For the text-containing cell, return its midpoint in (x, y) coordinate format. 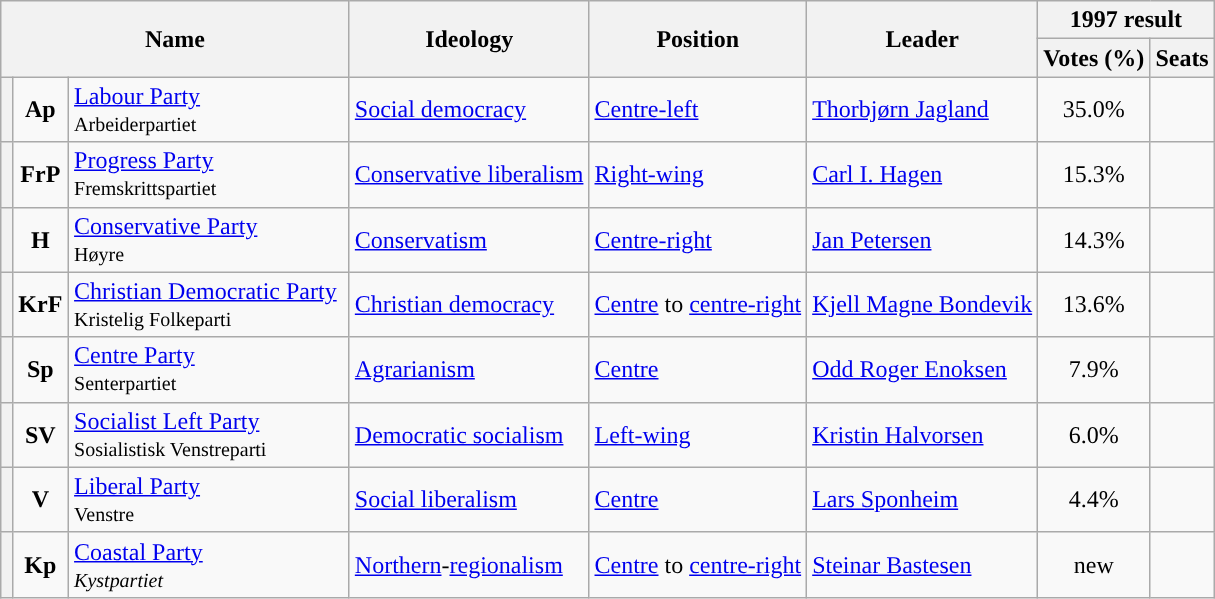
Democratic socialism (469, 434)
Sp (40, 370)
Seats (1182, 58)
1997 result (1126, 20)
Name (176, 39)
Coastal PartyKystpartiet (210, 564)
Ap (40, 110)
Left-wing (698, 434)
Agrarianism (469, 370)
Thorbjørn Jagland (922, 110)
Ideology (469, 39)
Kp (40, 564)
V (40, 500)
Labour PartyArbeiderpartiet (210, 110)
7.9% (1094, 370)
Progress PartyFremskrittspartiet (210, 174)
Votes (%) (1094, 58)
Kristin Halvorsen (922, 434)
KrF (40, 304)
SV (40, 434)
Carl I. Hagen (922, 174)
Lars Sponheim (922, 500)
Jan Petersen (922, 240)
Liberal PartyVenstre (210, 500)
Steinar Bastesen (922, 564)
Right-wing (698, 174)
Conservative PartyHøyre (210, 240)
Christian Democratic PartyKristelig Folkeparti (210, 304)
35.0% (1094, 110)
Leader (922, 39)
new (1094, 564)
Centre-left (698, 110)
Kjell Magne Bondevik (922, 304)
Position (698, 39)
Social democracy (469, 110)
15.3% (1094, 174)
Centre-right (698, 240)
Conservatism (469, 240)
FrP (40, 174)
Centre PartySenterpartiet (210, 370)
Socialist Left PartySosialistisk Venstreparti (210, 434)
Social liberalism (469, 500)
6.0% (1094, 434)
4.4% (1094, 500)
Odd Roger Enoksen (922, 370)
H (40, 240)
Christian democracy (469, 304)
Conservative liberalism (469, 174)
Northern-regionalism (469, 564)
13.6% (1094, 304)
14.3% (1094, 240)
